Detect which cell encompasses the target text, then output its [X, Y] center coordinate. 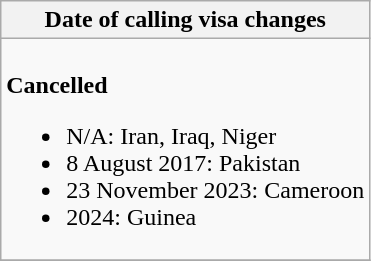
Date of calling visa changes [186, 20]
CancelledN/A: Iran, Iraq, Niger8 August 2017: Pakistan23 November 2023: Cameroon2024: Guinea [186, 150]
